Return the (X, Y) coordinate for the center point of the cell that contains the specified text.  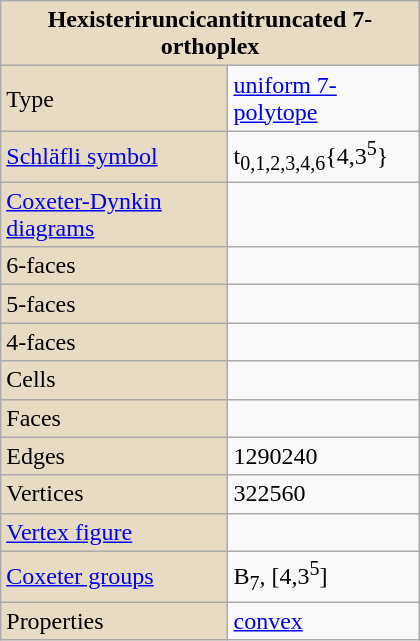
Schläfli symbol (114, 156)
Coxeter groups (114, 576)
Faces (114, 418)
Coxeter-Dynkin diagrams (114, 214)
5-faces (114, 304)
Edges (114, 456)
t0,1,2,3,4,6{4,35} (324, 156)
Vertices (114, 494)
322560 (324, 494)
B7, [4,35] (324, 576)
Type (114, 98)
4-faces (114, 342)
convex (324, 621)
Vertex figure (114, 532)
6-faces (114, 266)
uniform 7-polytope (324, 98)
Hexisteriruncicantitruncated 7-orthoplex (210, 34)
Properties (114, 621)
1290240 (324, 456)
Cells (114, 380)
